Scan for the cell matching the given text and deliver its (x, y) coordinate at center. 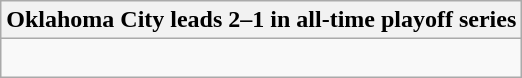
Oklahoma City leads 2–1 in all-time playoff series (262, 20)
